Extract the (x, y) coordinate from the center of the cell holding the provided text.  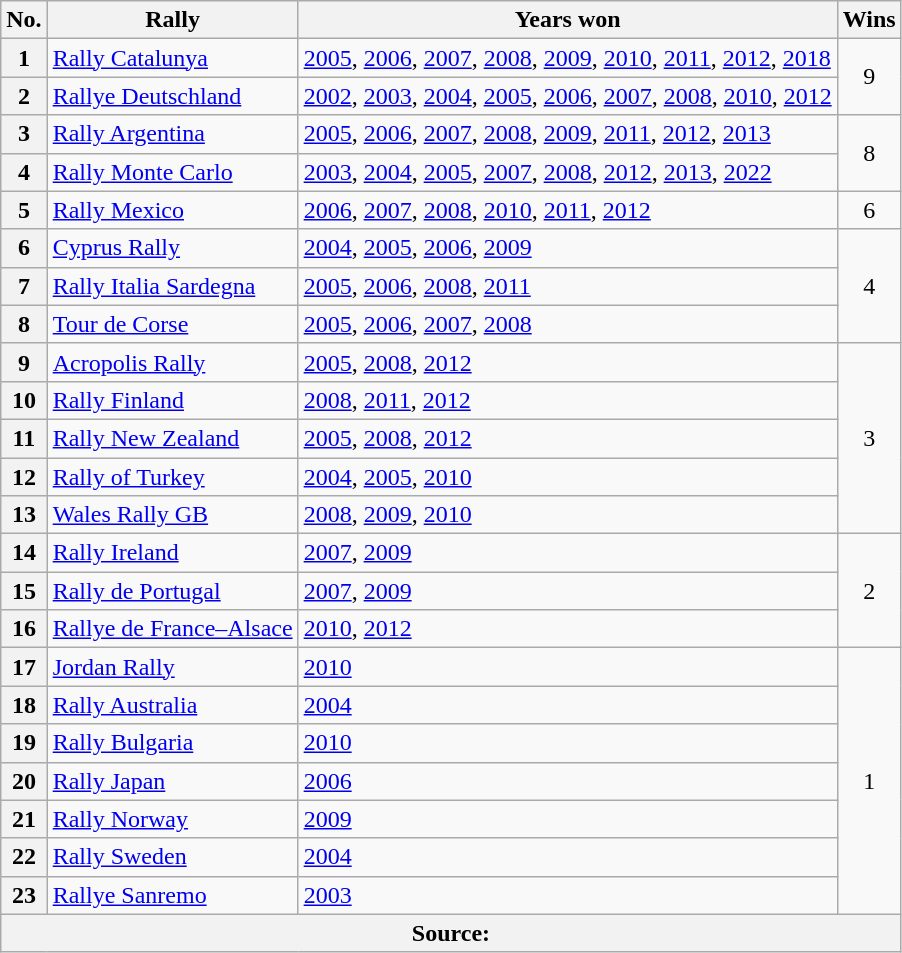
17 (24, 667)
Rally New Zealand (172, 438)
21 (24, 819)
5 (24, 210)
2006, 2007, 2008, 2010, 2011, 2012 (568, 210)
2002, 2003, 2004, 2005, 2006, 2007, 2008, 2010, 2012 (568, 96)
18 (24, 705)
Rallye Deutschland (172, 96)
Jordan Rally (172, 667)
Rally Finland (172, 400)
Source: (451, 933)
22 (24, 857)
16 (24, 629)
Rally Ireland (172, 553)
2004, 2005, 2006, 2009 (568, 248)
11 (24, 438)
2006 (568, 781)
Tour de Corse (172, 324)
Rally de Portugal (172, 591)
12 (24, 477)
Rallye Sanremo (172, 895)
15 (24, 591)
2005, 2006, 2008, 2011 (568, 286)
20 (24, 781)
10 (24, 400)
Rally Australia (172, 705)
2008, 2011, 2012 (568, 400)
Rally Japan (172, 781)
23 (24, 895)
Rally Argentina (172, 134)
2005, 2006, 2007, 2008, 2009, 2011, 2012, 2013 (568, 134)
Rally Norway (172, 819)
2010, 2012 (568, 629)
Years won (568, 20)
Rally Monte Carlo (172, 172)
Rally Catalunya (172, 58)
7 (24, 286)
Rallye de France–Alsace (172, 629)
Acropolis Rally (172, 362)
13 (24, 515)
Cyprus Rally (172, 248)
2004, 2005, 2010 (568, 477)
Wales Rally GB (172, 515)
No. (24, 20)
2005, 2006, 2007, 2008 (568, 324)
19 (24, 743)
Rally Italia Sardegna (172, 286)
Rally Bulgaria (172, 743)
2008, 2009, 2010 (568, 515)
Wins (869, 20)
14 (24, 553)
2009 (568, 819)
2005, 2006, 2007, 2008, 2009, 2010, 2011, 2012, 2018 (568, 58)
Rally (172, 20)
2003, 2004, 2005, 2007, 2008, 2012, 2013, 2022 (568, 172)
2003 (568, 895)
Rally Sweden (172, 857)
Rally Mexico (172, 210)
Rally of Turkey (172, 477)
